Pinpoint the cell where the given text exists, returning its [X, Y] midpoint coordinate. 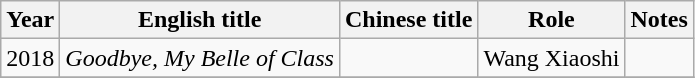
Year [30, 20]
2018 [30, 58]
English title [200, 20]
Wang Xiaoshi [552, 58]
Role [552, 20]
Chinese title [408, 20]
Goodbye, My Belle of Class [200, 58]
Notes [659, 20]
